Find where the given text appears and provide that cell's center as (x, y) coordinate. 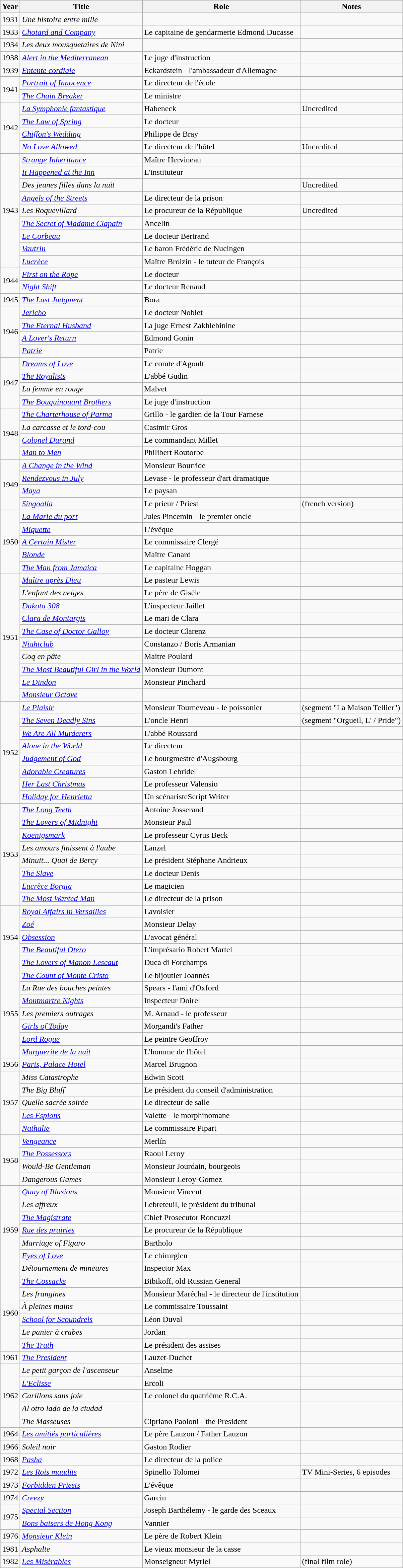
Role (221, 7)
The Long Teeth (81, 810)
Le commissaire Pipart (221, 1128)
Monsieur Bourride (221, 465)
Les deux mousquetaires de Nini (81, 45)
1947 (10, 382)
TV Mini-Series, 6 episodes (351, 1472)
Lauzet-Duchet (221, 1357)
Des jeunes filles dans la nuit (81, 185)
Girls of Today (81, 1026)
A Lover's Return (81, 338)
Maya (81, 491)
Cipriano Paoloni - the President (221, 1421)
Le docteur Clarenz (221, 631)
The Count of Monte Cristo (81, 975)
1951 (10, 638)
The Bouquinquant Brothers (81, 402)
Nathalie (81, 1128)
Le panier à crabes (81, 1332)
Notes (351, 7)
L'Eclisse (81, 1383)
The Cossacks (81, 1281)
Royal Affairs in Versailles (81, 911)
L'inspecteur Jaillet (221, 606)
Miss Catastrophe (81, 1077)
Carillons sans joie (81, 1396)
Al otro lado de la ciudad (81, 1409)
Bartholo (221, 1243)
Lucrèce (81, 262)
(segment "La Maison Tellier") (351, 707)
Lebreteuil, le président du tribunal (221, 1205)
(french version) (351, 504)
Obsession (81, 937)
Philibert Routorbe (221, 453)
1950 (10, 542)
Rue des prairies (81, 1230)
Le directeur de l'hôtel (221, 147)
Vannier (221, 1523)
1960 (10, 1313)
Coq en pâte (81, 657)
Blonde (81, 554)
Lanzel (221, 848)
Man to Men (81, 453)
Le directeur de la police (221, 1460)
L'homme de l'hôtel (221, 1052)
Alone in the World (81, 746)
Une histoire entre mille (81, 19)
Le bijoutier Joannès (221, 975)
1973 (10, 1485)
Monsieur Tourneveau - le poissonier (221, 707)
The Possessors (81, 1153)
Un scénaristeScript Writer (221, 797)
Le mari de Clara (221, 618)
Monsieur Dumont (221, 669)
Le ministre (221, 96)
1964 (10, 1434)
Le colonel du quatrième R.C.A. (221, 1396)
Anselme (221, 1370)
L'imprésario Robert Martel (221, 950)
Le docteur Noblet (221, 312)
Monsieur Leroy-Gomez (221, 1179)
The Royalists (81, 376)
Soleil noir (81, 1447)
Ancelin (221, 223)
Maitre Poulard (221, 657)
The Eternal Husband (81, 325)
Le docteur Renaud (221, 287)
Rendezvous in July (81, 478)
The Seven Deadly Sins (81, 720)
L'instituteur (221, 172)
Jordan (221, 1332)
Maître Broizin - le tuteur de François (221, 262)
Monsieur Vincent (221, 1192)
Forbidden Priests (81, 1485)
Les frangines (81, 1294)
Les affreux (81, 1205)
Spinello Tolomei (221, 1472)
The Truth (81, 1345)
Le professeur Valensio (221, 784)
First on the Rope (81, 274)
Spears - l'ami d'Oxford (221, 988)
1957 (10, 1103)
1966 (10, 1447)
The Law of Spring (81, 121)
Monsieur Octave (81, 695)
1933 (10, 32)
The Lovers of Midnight (81, 822)
The Most Beautiful Girl in the World (81, 669)
1939 (10, 70)
1968 (10, 1460)
Le père de Gisèle (221, 593)
Le baron Frédéric de Nucingen (221, 249)
L'avocat général (221, 937)
1949 (10, 484)
Paris, Palace Hotel (81, 1064)
Philippe de Bray (221, 134)
Strange Inheritance (81, 160)
Les premiers outrages (81, 1014)
Monseigneur Myriel (221, 1561)
Montmartre Nights (81, 1001)
Inspector Max (221, 1268)
Judgement of God (81, 758)
L'abbé Gudin (221, 376)
Habeneck (221, 108)
Le commandant Millet (221, 440)
La Marie du port (81, 516)
Le capitaine Hoggan (221, 568)
Léon Duval (221, 1319)
L'enfant des neiges (81, 593)
Marriage of Figaro (81, 1243)
1962 (10, 1396)
Her Last Christmas (81, 784)
Miquette (81, 529)
Le magicien (221, 886)
Portrait of Innocence (81, 83)
1975 (10, 1517)
Lucrèce Borgia (81, 886)
Merlín (221, 1141)
Le directeur de l'école (221, 83)
Quelle sacrée soirée (81, 1103)
Le directeur de salle (221, 1103)
Lavoisier (221, 911)
Chief Prosecutor Roncuzzi (221, 1217)
Year (10, 7)
Quay of Illusions (81, 1192)
Bons baisers de Hong Kong (81, 1523)
1958 (10, 1160)
Chiffon's Wedding (81, 134)
Grillo - le gardien de la Tour Farnese (221, 415)
Le chirurgien (221, 1256)
Antoine Josserand (221, 810)
Bibikoff, old Russian General (221, 1281)
We Are All Murderers (81, 733)
Le vieux monsieur de la casse (221, 1549)
Le Dindon (81, 682)
The Secret of Madame Clapain (81, 223)
The Magistrate (81, 1217)
Le prieur / Priest (221, 504)
Creezy (81, 1498)
Le bourgmestre d'Augsbourg (221, 758)
Lord Rogue (81, 1039)
Gaston Rodier (221, 1447)
Les Roquevillard (81, 211)
The Slave (81, 873)
1941 (10, 89)
Vengeance (81, 1141)
Adorable Creatures (81, 771)
Le directeur (221, 746)
Chotard and Company (81, 32)
Jericho (81, 312)
Maître Hervineau (221, 160)
A Change in the Wind (81, 465)
Le président Stéphane Andrieux (221, 861)
A Certain Mister (81, 542)
Alert in the Mediterranean (81, 58)
1976 (10, 1536)
The Lovers of Manon Lescaut (81, 962)
Nightclub (81, 644)
Le docteur Denis (221, 873)
1946 (10, 331)
Malvet (221, 389)
Le peintre Geoffroy (221, 1039)
School for Scoundrels (81, 1319)
Le père de Robert Klein (221, 1536)
Holiday for Henrietta (81, 797)
Entente cordiale (81, 70)
(final film role) (351, 1561)
Joseph Barthélemy - le garde des Sceaux (221, 1510)
L'abbé Roussard (221, 733)
Le capitaine de gendarmerie Edmond Ducasse (221, 32)
1944 (10, 281)
Le président du conseil d'administration (221, 1090)
Dangerous Games (81, 1179)
Monsieur Klein (81, 1536)
Pasha (81, 1460)
Night Shift (81, 287)
Le petit garçon de l'ascenseur (81, 1370)
1934 (10, 45)
1959 (10, 1230)
Le commissaire Clergé (221, 542)
No Love Allowed (81, 147)
Monsieur Jourdain, bourgeois (221, 1166)
Le commissaire Toussaint (221, 1306)
Les Misérables (81, 1561)
1956 (10, 1064)
Minuit... Quai de Bercy (81, 861)
1931 (10, 19)
1953 (10, 854)
Asphalte (81, 1549)
Koenigsmark (81, 835)
The Chain Breaker (81, 96)
Edmond Gonin (221, 338)
1954 (10, 937)
Special Section (81, 1510)
1943 (10, 211)
Les amours finissent à l'aube (81, 848)
The Last Judgment (81, 300)
Casimir Gros (221, 427)
Eyes of Love (81, 1256)
Le père Lauzon / Father Lauzon (221, 1434)
The Man from Jamaica (81, 568)
Maître Canard (221, 554)
La carcasse et le tord-cou (81, 427)
Eckardstein - l'ambassadeur d'Allemagne (221, 70)
Le professeur Cyrus Beck (221, 835)
Singoalla (81, 504)
Marcel Brugnon (221, 1064)
1974 (10, 1498)
Garcin (221, 1498)
Marguerite de la nuit (81, 1052)
The Most Wanted Man (81, 899)
La Rue des bouches peintes (81, 988)
Monsieur Pinchard (221, 682)
Les amitiés particulières (81, 1434)
Le paysan (221, 491)
Morgandi's Father (221, 1026)
Le Corbeau (81, 236)
La Symphonie fantastique (81, 108)
Monsieur Maréchal - le directeur de l'institution (221, 1294)
Raoul Leroy (221, 1153)
1955 (10, 1014)
Levase - le professeur d'art dramatique (221, 478)
Duca di Forchamps (221, 962)
Dreams of Love (81, 363)
Le comte d'Agoult (221, 363)
Monsieur Paul (221, 822)
1938 (10, 58)
1982 (10, 1561)
1972 (10, 1472)
Maître après Dieu (81, 580)
Le pasteur Lewis (221, 580)
Les Rois maudits (81, 1472)
Les Espions (81, 1115)
La juge Ernest Zakhlebinine (221, 325)
Zoé (81, 924)
L'oncle Henri (221, 720)
Vautrin (81, 249)
Constanzo / Boris Armanian (221, 644)
The Masseuses (81, 1421)
Le président des assises (221, 1345)
Gaston Lebridel (221, 771)
Edwin Scott (221, 1077)
Dakota 308 (81, 606)
(segment "Orgueil, L' / Pride") (351, 720)
The Beautiful Otero (81, 950)
Monsieur Delay (221, 924)
It Happened at the Inn (81, 172)
Bora (221, 300)
Le Plaisir (81, 707)
Jules Pincemin - le premier oncle (221, 516)
Would-Be Gentleman (81, 1166)
1948 (10, 434)
1961 (10, 1357)
The Case of Doctor Galloy (81, 631)
1942 (10, 128)
Clara de Montargis (81, 618)
Title (81, 7)
Détournement de mineures (81, 1268)
1952 (10, 752)
1981 (10, 1549)
M. Arnaud - le professeur (221, 1014)
The Charterhouse of Parma (81, 415)
The President (81, 1357)
Inspecteur Doirel (221, 1001)
La femme en rouge (81, 389)
Valette - le morphinomane (221, 1115)
À pleines mains (81, 1306)
The Big Bluff (81, 1090)
Le docteur Bertrand (221, 236)
Colonel Durand (81, 440)
Ercoli (221, 1383)
1945 (10, 300)
Angels of the Streets (81, 198)
